Pinpoint the cell where the given text exists, returning its [x, y] midpoint coordinate. 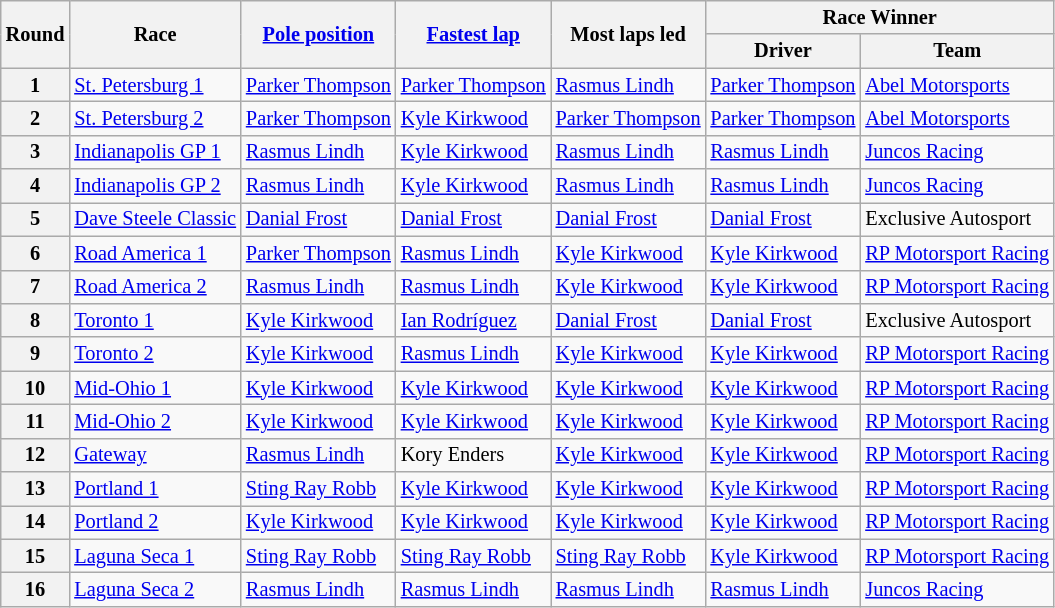
4 [36, 186]
14 [36, 522]
Laguna Seca 1 [155, 556]
8 [36, 320]
Road America 2 [155, 287]
Gateway [155, 455]
9 [36, 354]
Mid-Ohio 2 [155, 421]
Ian Rodríguez [474, 320]
13 [36, 489]
Driver [784, 51]
3 [36, 152]
Fastest lap [474, 34]
12 [36, 455]
Most laps led [628, 34]
Indianapolis GP 1 [155, 152]
Mid-Ohio 1 [155, 388]
10 [36, 388]
16 [36, 589]
Pole position [318, 34]
Toronto 1 [155, 320]
Laguna Seca 2 [155, 589]
15 [36, 556]
7 [36, 287]
Kory Enders [474, 455]
Portland 1 [155, 489]
2 [36, 118]
Portland 2 [155, 522]
Race Winner [880, 17]
Round [36, 34]
1 [36, 85]
Toronto 2 [155, 354]
St. Petersburg 1 [155, 85]
Dave Steele Classic [155, 219]
Indianapolis GP 2 [155, 186]
6 [36, 253]
11 [36, 421]
Race [155, 34]
Team [957, 51]
St. Petersburg 2 [155, 118]
Road America 1 [155, 253]
5 [36, 219]
